Identify which cell holds the provided text, then report its [x, y] central coordinate. 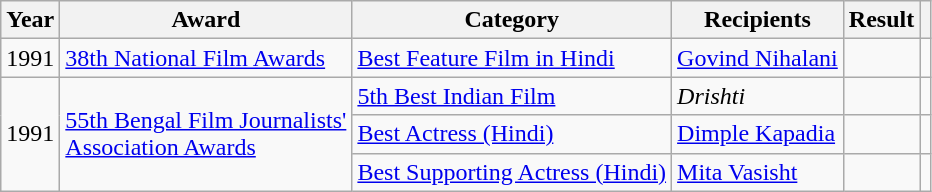
Mita Vasisht [758, 172]
Govind Nihalani [758, 58]
Best Feature Film in Hindi [512, 58]
Drishti [758, 96]
Dimple Kapadia [758, 134]
Best Actress (Hindi) [512, 134]
Year [30, 20]
Category [512, 20]
38th National Film Awards [206, 58]
Best Supporting Actress (Hindi) [512, 172]
Award [206, 20]
5th Best Indian Film [512, 96]
Recipients [758, 20]
Result [881, 20]
55th Bengal Film Journalists'Association Awards [206, 134]
